From the cell containing the given text, extract its center point as [x, y] coordinate. 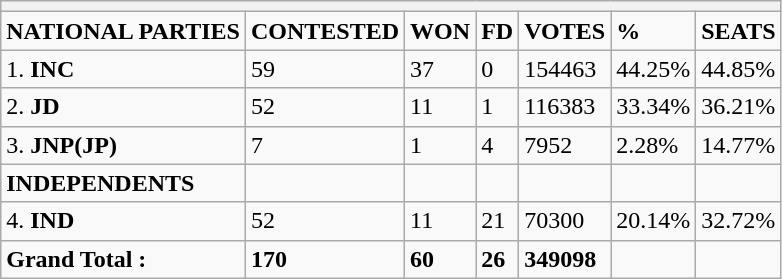
33.34% [654, 107]
154463 [565, 69]
32.72% [738, 221]
349098 [565, 259]
26 [498, 259]
37 [440, 69]
7952 [565, 145]
NATIONAL PARTIES [124, 31]
WON [440, 31]
116383 [565, 107]
4. IND [124, 221]
59 [324, 69]
2. JD [124, 107]
70300 [565, 221]
2.28% [654, 145]
SEATS [738, 31]
170 [324, 259]
7 [324, 145]
21 [498, 221]
0 [498, 69]
44.85% [738, 69]
14.77% [738, 145]
INDEPENDENTS [124, 183]
VOTES [565, 31]
1. INC [124, 69]
20.14% [654, 221]
4 [498, 145]
3. JNP(JP) [124, 145]
CONTESTED [324, 31]
% [654, 31]
60 [440, 259]
Grand Total : [124, 259]
44.25% [654, 69]
FD [498, 31]
36.21% [738, 107]
